Locate the cell with the specified text and output its (x, y) center coordinate. 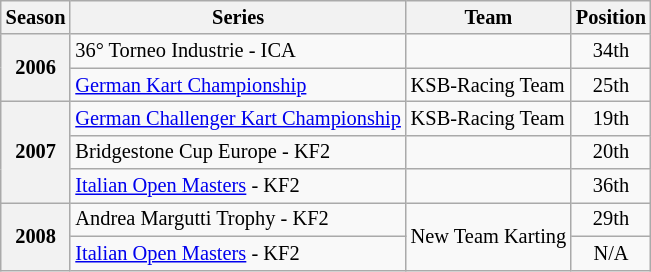
29th (611, 219)
Andrea Margutti Trophy - KF2 (238, 219)
Team (488, 17)
34th (611, 51)
Bridgestone Cup Europe - KF2 (238, 152)
Season (36, 17)
Position (611, 17)
2008 (36, 236)
19th (611, 118)
Series (238, 17)
20th (611, 152)
36° Torneo Industrie - ICA (238, 51)
36th (611, 186)
25th (611, 85)
N/A (611, 253)
2006 (36, 68)
New Team Karting (488, 236)
German Challenger Kart Championship (238, 118)
2007 (36, 152)
German Kart Championship (238, 85)
